Scan for the cell matching the given text and deliver its [X, Y] coordinate at center. 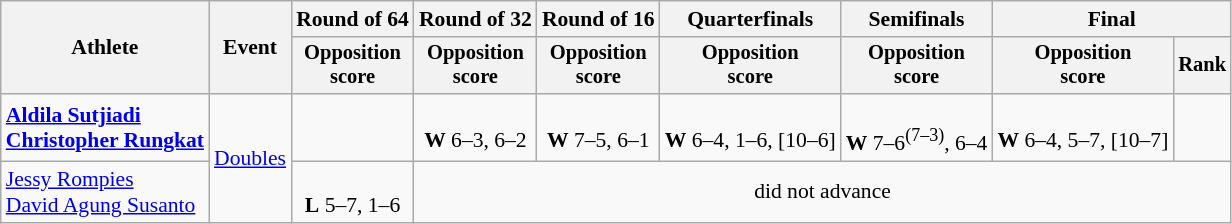
W 7–5, 6–1 [598, 128]
Rank [1202, 66]
W 6–4, 1–6, [10–6] [750, 128]
Round of 32 [476, 19]
Event [250, 48]
Jessy RompiesDavid Agung Susanto [105, 192]
Final [1112, 19]
did not advance [822, 192]
Aldila SutjiadiChristopher Rungkat [105, 128]
Round of 16 [598, 19]
L 5–7, 1–6 [352, 192]
Semifinals [917, 19]
W 7–6(7–3), 6–4 [917, 128]
W 6–3, 6–2 [476, 128]
Doubles [250, 158]
Round of 64 [352, 19]
Athlete [105, 48]
Quarterfinals [750, 19]
W 6–4, 5–7, [10–7] [1082, 128]
